Output the [x, y] coordinate of the center of the cell containing the given text.  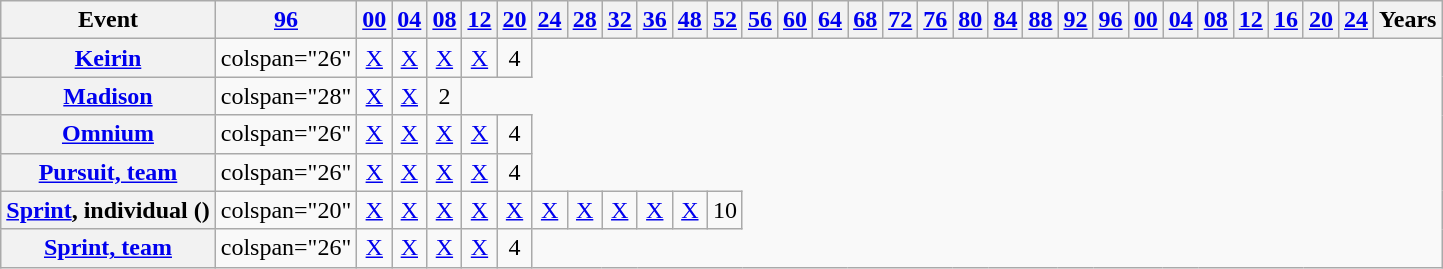
36 [654, 20]
68 [866, 20]
32 [620, 20]
Pursuit, team [108, 172]
Event [108, 20]
84 [1006, 20]
28 [584, 20]
76 [936, 20]
52 [724, 20]
64 [830, 20]
Sprint, team [108, 248]
92 [1076, 20]
72 [900, 20]
Sprint, individual () [108, 210]
Keirin [108, 58]
10 [724, 210]
56 [760, 20]
60 [794, 20]
16 [1286, 20]
80 [970, 20]
Omnium [108, 134]
2 [444, 96]
Madison [108, 96]
Years [1408, 20]
88 [1040, 20]
colspan="28" [286, 96]
48 [690, 20]
colspan="20" [286, 210]
